Capture the cell that displays the provided text and extract its [X, Y] central coordinate. 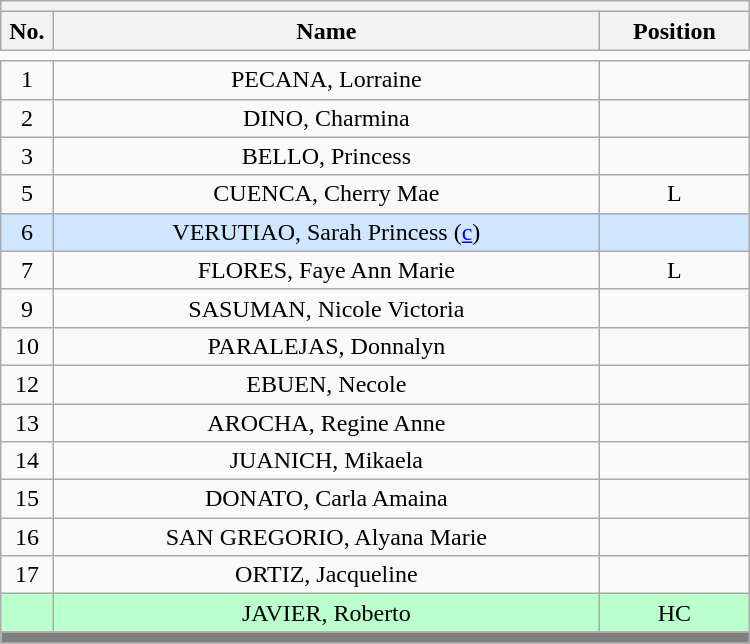
16 [27, 537]
PECANA, Lorraine [326, 80]
17 [27, 575]
Position [675, 31]
AROCHA, Regine Anne [326, 423]
9 [27, 308]
No. [27, 31]
5 [27, 194]
13 [27, 423]
EBUEN, Necole [326, 384]
JUANICH, Mikaela [326, 461]
12 [27, 384]
HC [675, 613]
2 [27, 118]
DONATO, Carla Amaina [326, 499]
15 [27, 499]
ORTIZ, Jacqueline [326, 575]
7 [27, 270]
14 [27, 461]
10 [27, 346]
VERUTIAO, Sarah Princess (c) [326, 232]
PARALEJAS, Donnalyn [326, 346]
SASUMAN, Nicole Victoria [326, 308]
CUENCA, Cherry Mae [326, 194]
DINO, Charmina [326, 118]
1 [27, 80]
FLORES, Faye Ann Marie [326, 270]
3 [27, 156]
Name [326, 31]
JAVIER, Roberto [326, 613]
6 [27, 232]
BELLO, Princess [326, 156]
SAN GREGORIO, Alyana Marie [326, 537]
